Search for the cell housing the specified text and yield its (X, Y) center coordinate. 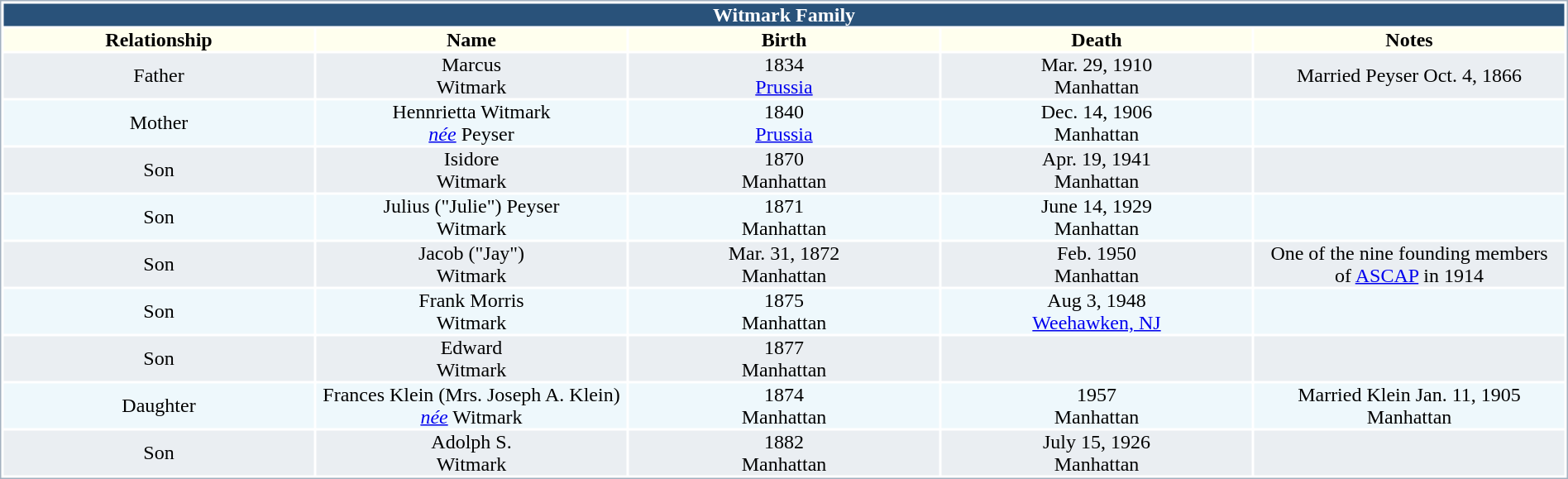
Married Klein Jan. 11, 1905Manhattan (1409, 406)
Notes (1409, 40)
1957Manhattan (1097, 406)
Name (471, 40)
Dec. 14, 1906Manhattan (1097, 123)
EdwardWitmark (471, 358)
Aug 3, 1948Weehawken, NJ (1097, 312)
Julius ("Julie") PeyserWitmark (471, 218)
Death (1097, 40)
Apr. 19, 1941Manhattan (1097, 170)
1882Manhattan (784, 453)
IsidoreWitmark (471, 170)
June 14, 1929Manhattan (1097, 218)
Mar. 31, 1872Manhattan (784, 264)
Mother (159, 123)
Father (159, 75)
Daughter (159, 406)
July 15, 1926Manhattan (1097, 453)
1840Prussia (784, 123)
1870Manhattan (784, 170)
1875Manhattan (784, 312)
Married Peyser Oct. 4, 1866 (1409, 75)
1834Prussia (784, 75)
MarcusWitmark (471, 75)
Witmark Family (784, 15)
Frank MorrisWitmark (471, 312)
1874Manhattan (784, 406)
1871Manhattan (784, 218)
1877Manhattan (784, 358)
Frances Klein (Mrs. Joseph A. Klein) née Witmark (471, 406)
Relationship (159, 40)
Mar. 29, 1910Manhattan (1097, 75)
Hennrietta Witmarknée Peyser (471, 123)
Adolph S.Witmark (471, 453)
Birth (784, 40)
Feb. 1950Manhattan (1097, 264)
Jacob ("Jay")Witmark (471, 264)
One of the nine founding membersof ASCAP in 1914 (1409, 264)
